Return [x, y] of the center of cell containing provided text 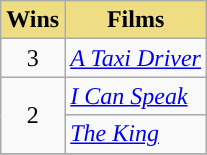
Wins [33, 20]
Films [136, 20]
The King [136, 134]
I Can Speak [136, 96]
3 [33, 58]
2 [33, 115]
A Taxi Driver [136, 58]
